Capture the cell that displays the provided text and extract its [X, Y] central coordinate. 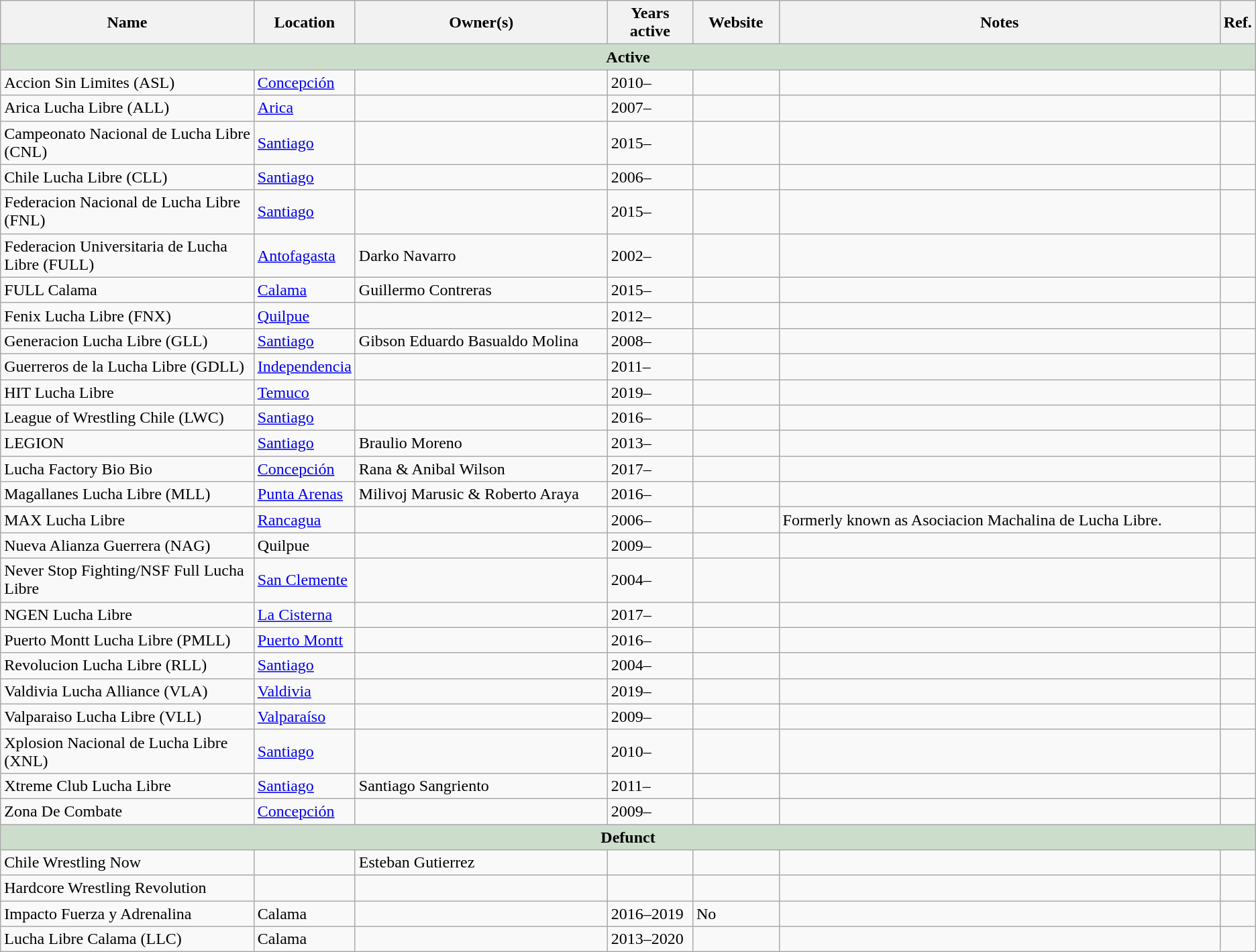
Name [127, 23]
Valparaiso Lucha Libre (VLL) [127, 717]
NGEN Lucha Libre [127, 615]
Lucha Factory Bio Bio [127, 469]
Independencia [305, 366]
Arica [305, 108]
Hardcore Wrestling Revolution [127, 888]
Chile Lucha Libre (CLL) [127, 177]
2016–2019 [649, 914]
Valdivia Lucha Alliance (VLA) [127, 691]
Impacto Fuerza y Adrenalina [127, 914]
Xplosion Nacional de Lucha Libre (XNL) [127, 751]
Defunct [628, 837]
Website [735, 23]
Lucha Libre Calama (LLC) [127, 939]
FULL Calama [127, 290]
Guerreros de la Lucha Libre (GDLL) [127, 366]
Gibson Eduardo Basualdo Molina [481, 341]
Milivoj Marusic & Roberto Araya [481, 494]
2013–2020 [649, 939]
League of Wrestling Chile (LWC) [127, 418]
Notes [1000, 23]
2008– [649, 341]
Guillermo Contreras [481, 290]
Formerly known as Asociacion Machalina de Lucha Libre. [1000, 520]
Esteban Gutierrez [481, 863]
Punta Arenas [305, 494]
Puerto Montt [305, 640]
Arica Lucha Libre (ALL) [127, 108]
Ref. [1237, 23]
Years active [649, 23]
Campeonato Nacional de Lucha Libre (CNL) [127, 142]
2013– [649, 443]
Federacion Universitaria de Lucha Libre (FULL) [127, 255]
2002– [649, 255]
Active [628, 57]
Magallanes Lucha Libre (MLL) [127, 494]
Location [305, 23]
Santiago Sangriento [481, 786]
Fenix Lucha Libre (FNX) [127, 315]
Darko Navarro [481, 255]
Owner(s) [481, 23]
Braulio Moreno [481, 443]
Xtreme Club Lucha Libre [127, 786]
Antofagasta [305, 255]
No [735, 914]
Chile Wrestling Now [127, 863]
Nueva Alianza Guerrera (NAG) [127, 545]
Revolucion Lucha Libre (RLL) [127, 666]
2007– [649, 108]
Never Stop Fighting/NSF Full Lucha Libre [127, 580]
Zona De Combate [127, 811]
LEGION [127, 443]
Federacion Nacional de Lucha Libre (FNL) [127, 212]
Generacion Lucha Libre (GLL) [127, 341]
Rancagua [305, 520]
MAX Lucha Libre [127, 520]
Temuco [305, 392]
San Clemente [305, 580]
HIT Lucha Libre [127, 392]
La Cisterna [305, 615]
Accion Sin Limites (ASL) [127, 83]
2012– [649, 315]
Rana & Anibal Wilson [481, 469]
Puerto Montt Lucha Libre (PMLL) [127, 640]
Valparaíso [305, 717]
Valdivia [305, 691]
